Detect which cell encompasses the target text, then output its [X, Y] center coordinate. 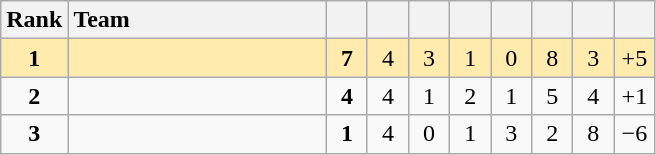
Team [198, 20]
7 [346, 58]
+5 [634, 58]
−6 [634, 134]
5 [552, 96]
+1 [634, 96]
Rank [34, 20]
